Scan for the cell matching the given text and deliver its (x, y) coordinate at center. 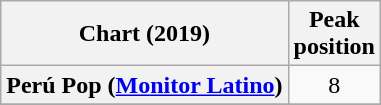
8 (334, 85)
Peak position (334, 34)
Perú Pop (Monitor Latino) (144, 85)
Chart (2019) (144, 34)
